Extract the (x, y) coordinate from the center of the cell holding the provided text.  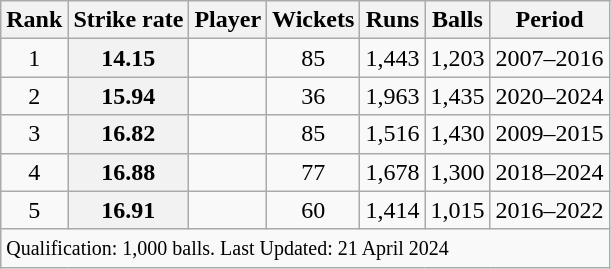
2009–2015 (550, 134)
16.88 (128, 172)
2 (34, 96)
Period (550, 20)
1,203 (458, 58)
1,435 (458, 96)
15.94 (128, 96)
1,430 (458, 134)
1,414 (392, 210)
Strike rate (128, 20)
4 (34, 172)
1,443 (392, 58)
2016–2022 (550, 210)
77 (314, 172)
2020–2024 (550, 96)
60 (314, 210)
Runs (392, 20)
1,516 (392, 134)
14.15 (128, 58)
1,963 (392, 96)
3 (34, 134)
1,300 (458, 172)
2007–2016 (550, 58)
5 (34, 210)
2018–2024 (550, 172)
Rank (34, 20)
Player (228, 20)
Wickets (314, 20)
1,678 (392, 172)
16.82 (128, 134)
1,015 (458, 210)
36 (314, 96)
Qualification: 1,000 balls. Last Updated: 21 April 2024 (305, 248)
Balls (458, 20)
16.91 (128, 210)
1 (34, 58)
